Output the [X, Y] coordinate of the center of the cell containing the given text.  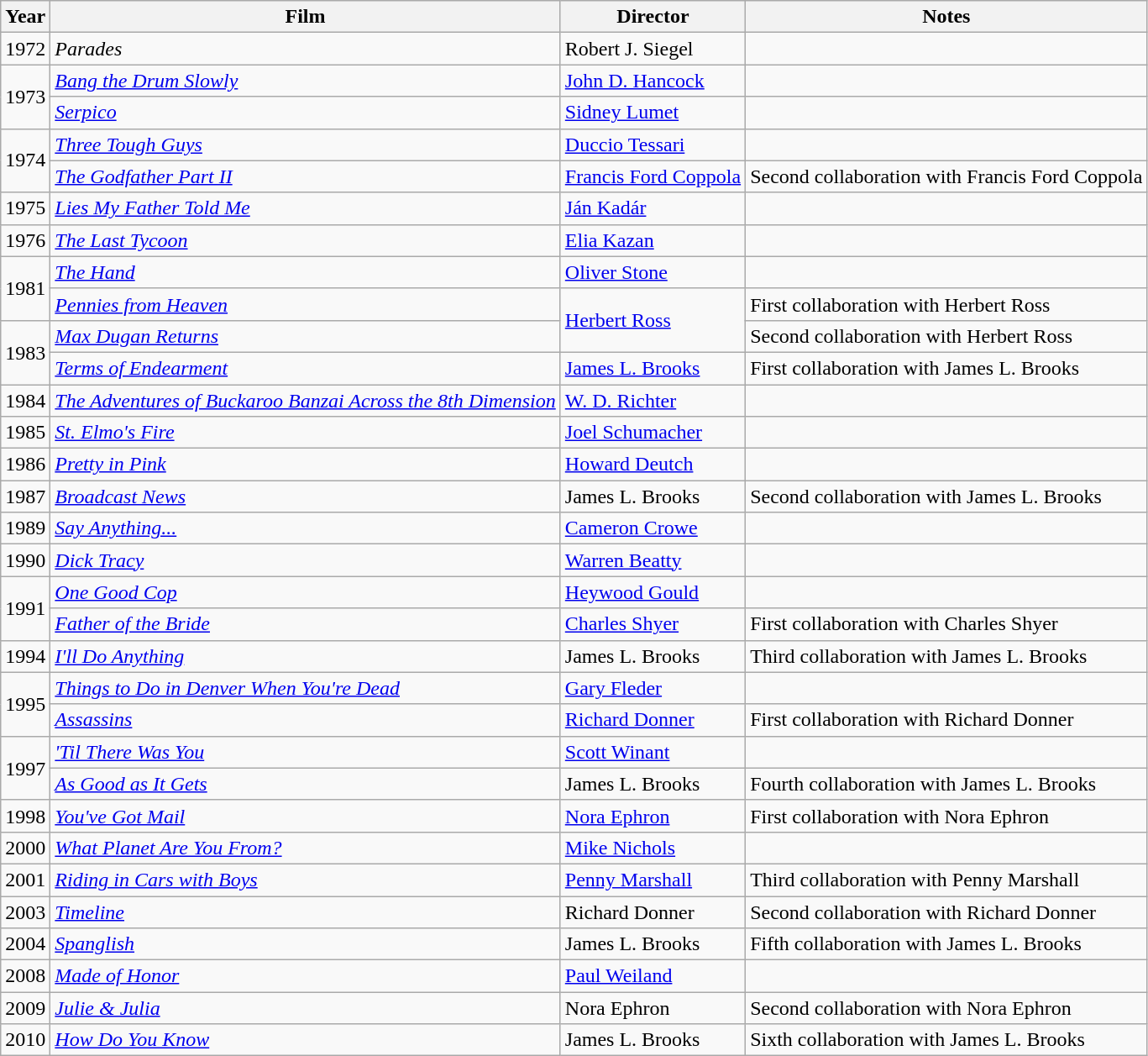
1986 [25, 465]
Julie & Julia [306, 1008]
2004 [25, 944]
As Good as It Gets [306, 784]
One Good Cop [306, 592]
Assassins [306, 720]
Pennies from Heaven [306, 304]
Film [306, 17]
First collaboration with Richard Donner [946, 720]
Broadcast News [306, 496]
Bang the Drum Slowly [306, 81]
Second collaboration with Nora Ephron [946, 1008]
Ján Kadár [653, 208]
1990 [25, 560]
1976 [25, 240]
First collaboration with Herbert Ross [946, 304]
1985 [25, 433]
Say Anything... [306, 528]
How Do You Know [306, 1040]
1981 [25, 288]
1973 [25, 97]
Fifth collaboration with James L. Brooks [946, 944]
Herbert Ross [653, 320]
Second collaboration with James L. Brooks [946, 496]
Director [653, 17]
Year [25, 17]
The Adventures of Buckaroo Banzai Across the 8th Dimension [306, 401]
1984 [25, 401]
1972 [25, 49]
Made of Honor [306, 976]
Sidney Lumet [653, 113]
I'll Do Anything [306, 656]
First collaboration with Charles Shyer [946, 624]
2010 [25, 1040]
1991 [25, 608]
Dick Tracy [306, 560]
Heywood Gould [653, 592]
Elia Kazan [653, 240]
Mike Nichols [653, 848]
'Til There Was You [306, 752]
John D. Hancock [653, 81]
Timeline [306, 912]
Third collaboration with Penny Marshall [946, 880]
W. D. Richter [653, 401]
Francis Ford Coppola [653, 176]
1994 [25, 656]
Second collaboration with Herbert Ross [946, 336]
Robert J. Siegel [653, 49]
Duccio Tessari [653, 144]
2001 [25, 880]
Spanglish [306, 944]
Serpico [306, 113]
Max Dugan Returns [306, 336]
First collaboration with Nora Ephron [946, 816]
Howard Deutch [653, 465]
2009 [25, 1008]
First collaboration with James L. Brooks [946, 368]
1998 [25, 816]
You've Got Mail [306, 816]
Oliver Stone [653, 272]
1995 [25, 704]
Gary Fleder [653, 688]
1974 [25, 160]
What Planet Are You From? [306, 848]
Penny Marshall [653, 880]
St. Elmo's Fire [306, 433]
Warren Beatty [653, 560]
Sixth collaboration with James L. Brooks [946, 1040]
1987 [25, 496]
1997 [25, 768]
Scott Winant [653, 752]
Second collaboration with Richard Donner [946, 912]
Things to Do in Denver When You're Dead [306, 688]
Second collaboration with Francis Ford Coppola [946, 176]
The Hand [306, 272]
The Last Tycoon [306, 240]
Lies My Father Told Me [306, 208]
Notes [946, 17]
Father of the Bride [306, 624]
The Godfather Part II [306, 176]
Cameron Crowe [653, 528]
Pretty in Pink [306, 465]
Riding in Cars with Boys [306, 880]
Three Tough Guys [306, 144]
2008 [25, 976]
Fourth collaboration with James L. Brooks [946, 784]
Joel Schumacher [653, 433]
2003 [25, 912]
Third collaboration with James L. Brooks [946, 656]
Parades [306, 49]
1989 [25, 528]
2000 [25, 848]
Charles Shyer [653, 624]
Paul Weiland [653, 976]
Terms of Endearment [306, 368]
1983 [25, 352]
1975 [25, 208]
